Determine the (X, Y) coordinate at the center of the cell enclosing the given text.  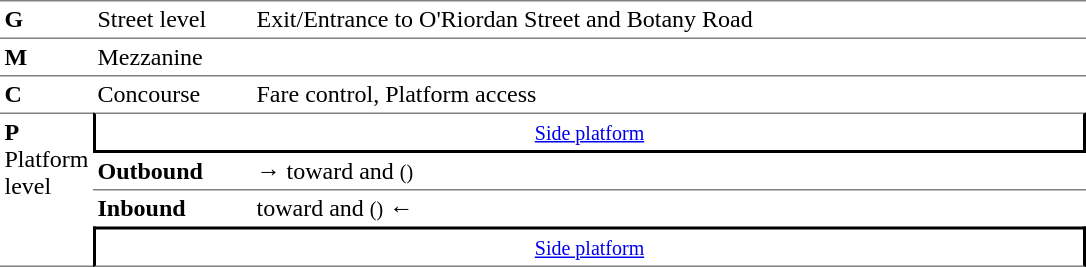
→ toward and () (669, 172)
Outbound (172, 172)
Exit/Entrance to O'Riordan Street and Botany Road (669, 19)
Inbound (172, 208)
Mezzanine (172, 57)
G (46, 19)
toward and () ← (669, 208)
Concourse (172, 94)
M (46, 57)
Street level (172, 19)
C (46, 94)
PPlatform level (46, 189)
Fare control, Platform access (669, 94)
